Identify which cell holds the provided text, then report its (x, y) central coordinate. 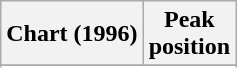
Chart (1996) (72, 34)
Peakposition (189, 34)
